Pinpoint the cell where the given text exists, returning its (X, Y) midpoint coordinate. 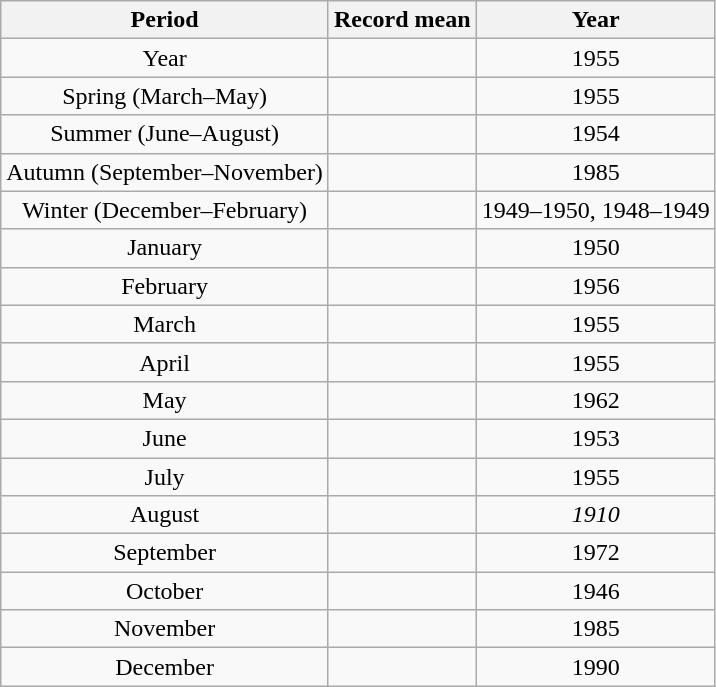
April (165, 362)
Spring (March–May) (165, 96)
May (165, 400)
1910 (596, 515)
August (165, 515)
March (165, 324)
Period (165, 20)
1953 (596, 438)
Autumn (September–November) (165, 172)
Winter (December–February) (165, 210)
1954 (596, 134)
1946 (596, 591)
Summer (June–August) (165, 134)
December (165, 667)
September (165, 553)
January (165, 248)
1950 (596, 248)
Record mean (402, 20)
July (165, 477)
1972 (596, 553)
1949–1950, 1948–1949 (596, 210)
June (165, 438)
1962 (596, 400)
1956 (596, 286)
1990 (596, 667)
February (165, 286)
November (165, 629)
October (165, 591)
